Identify which cell holds the provided text, then report its [x, y] central coordinate. 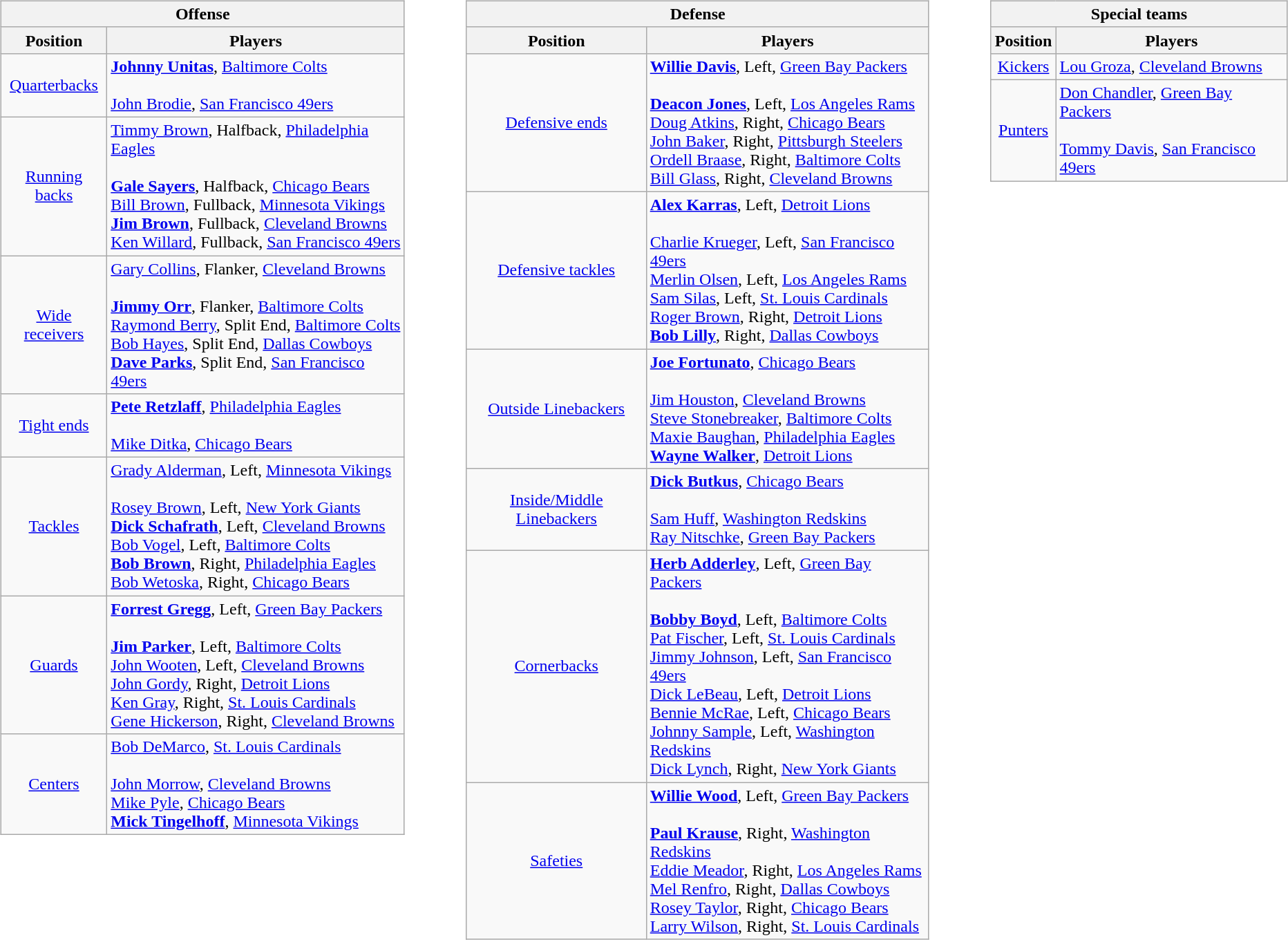
Running backs [54, 186]
Offense [202, 14]
Wide receivers [54, 325]
Outside Linebackers [556, 408]
Cornerbacks [556, 666]
Special teams [1139, 14]
Don Chandler, Green Bay PackersTommy Davis, San Francisco 49ers [1172, 130]
Dick Butkus, Chicago Bears Sam Huff, Washington Redskins Ray Nitschke, Green Bay Packers [788, 510]
Quarterbacks [54, 85]
Tackles [54, 527]
Guards [54, 665]
Defense [698, 14]
Tight ends [54, 426]
Defensive tackles [556, 270]
Kickers [1023, 66]
Pete Retzlaff, Philadelphia EaglesMike Ditka, Chicago Bears [256, 426]
Bob DeMarco, St. Louis CardinalsJohn Morrow, Cleveland Browns Mike Pyle, Chicago Bears Mick Tingelhoff, Minnesota Vikings [256, 784]
Safeties [556, 861]
Punters [1023, 130]
Defensive ends [556, 122]
Johnny Unitas, Baltimore Colts John Brodie, San Francisco 49ers [256, 85]
Centers [54, 784]
Inside/Middle Linebackers [556, 510]
Lou Groza, Cleveland Browns [1172, 66]
